Scan for the cell matching the given text and deliver its [X, Y] coordinate at center. 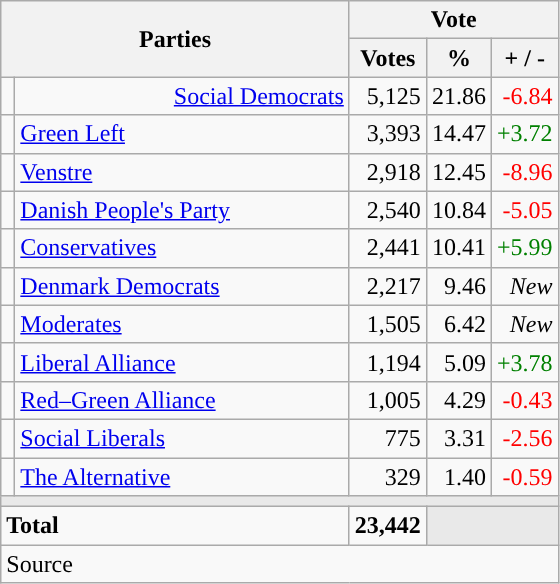
-2.56 [524, 438]
1,505 [388, 324]
1,194 [388, 362]
Votes [388, 58]
5,125 [388, 96]
9.46 [458, 286]
Denmark Democrats [182, 286]
The Alternative [182, 477]
Conservatives [182, 248]
+ / - [524, 58]
2,918 [388, 172]
1,005 [388, 400]
+5.99 [524, 248]
2,217 [388, 286]
Liberal Alliance [182, 362]
Social Liberals [182, 438]
2,540 [388, 210]
+3.78 [524, 362]
Source [280, 564]
10.41 [458, 248]
1.40 [458, 477]
12.45 [458, 172]
3,393 [388, 134]
14.47 [458, 134]
Parties [176, 39]
10.84 [458, 210]
23,442 [388, 526]
% [458, 58]
-6.84 [524, 96]
Danish People's Party [182, 210]
5.09 [458, 362]
+3.72 [524, 134]
Total [176, 526]
-8.96 [524, 172]
3.31 [458, 438]
-0.59 [524, 477]
329 [388, 477]
Red–Green Alliance [182, 400]
Green Left [182, 134]
6.42 [458, 324]
Vote [454, 20]
-0.43 [524, 400]
Venstre [182, 172]
Moderates [182, 324]
Social Democrats [182, 96]
21.86 [458, 96]
-5.05 [524, 210]
4.29 [458, 400]
775 [388, 438]
2,441 [388, 248]
